For the text-containing cell, return its midpoint in [X, Y] coordinate format. 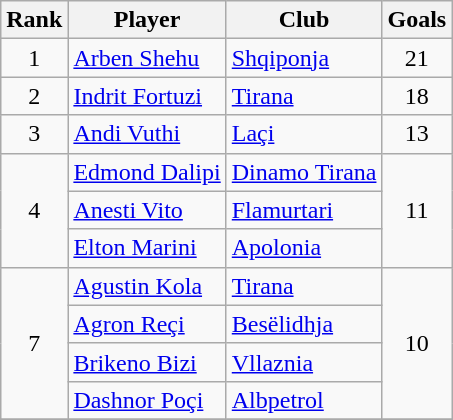
4 [34, 210]
3 [34, 134]
11 [417, 210]
Player [147, 20]
Shqiponja [304, 58]
Besëlidhja [304, 324]
Brikeno Bizi [147, 362]
Dinamo Tirana [304, 172]
Arben Shehu [147, 58]
21 [417, 58]
Vllaznia [304, 362]
Andi Vuthi [147, 134]
Flamurtari [304, 210]
10 [417, 343]
Laçi [304, 134]
Rank [34, 20]
Goals [417, 20]
18 [417, 96]
Club [304, 20]
Agron Reçi [147, 324]
Apolonia [304, 248]
Anesti Vito [147, 210]
13 [417, 134]
1 [34, 58]
7 [34, 343]
Albpetrol [304, 400]
Edmond Dalipi [147, 172]
Indrit Fortuzi [147, 96]
Dashnor Poçi [147, 400]
2 [34, 96]
Agustin Kola [147, 286]
Elton Marini [147, 248]
